Scan for the cell matching the given text and deliver its [x, y] coordinate at center. 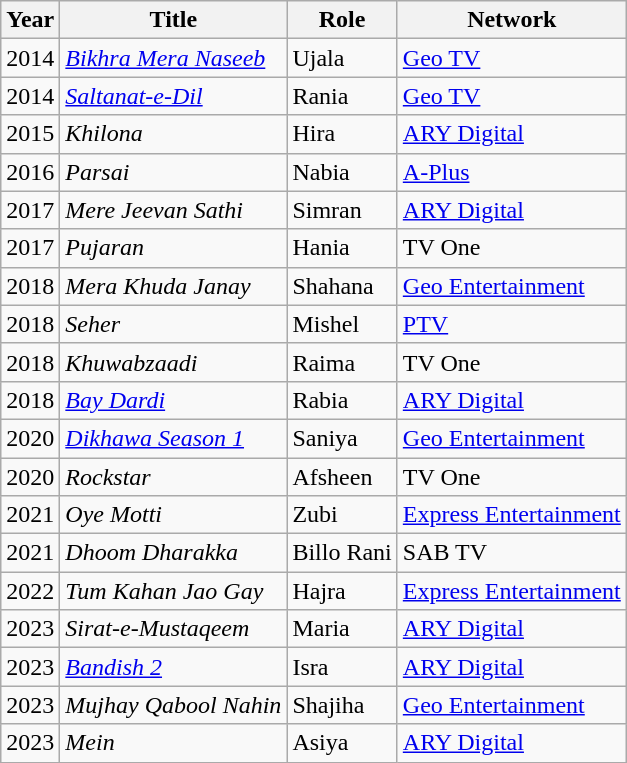
A-Plus [512, 172]
Title [174, 20]
Shajiha [342, 705]
Mera Khuda Janay [174, 286]
Rania [342, 96]
Sirat-e-Mustaqeem [174, 629]
Mere Jeevan Sathi [174, 210]
Role [342, 20]
Nabia [342, 172]
Saltanat-e-Dil [174, 96]
Parsai [174, 172]
Pujaran [174, 248]
Mein [174, 743]
Zubi [342, 515]
Maria [342, 629]
Network [512, 20]
Year [30, 20]
Khuwabzaadi [174, 362]
Hira [342, 134]
Raima [342, 362]
Billo Rani [342, 553]
Rockstar [174, 477]
2016 [30, 172]
Oye Motti [174, 515]
Hania [342, 248]
Khilona [174, 134]
Asiya [342, 743]
2022 [30, 591]
Seher [174, 324]
Dhoom Dharakka [174, 553]
Ujala [342, 58]
2015 [30, 134]
Hajra [342, 591]
Simran [342, 210]
Saniya [342, 438]
Mishel [342, 324]
Bandish 2 [174, 667]
PTV [512, 324]
Tum Kahan Jao Gay [174, 591]
Shahana [342, 286]
Afsheen [342, 477]
Isra [342, 667]
Dikhawa Season 1 [174, 438]
Rabia [342, 400]
Mujhay Qabool Nahin [174, 705]
Bay Dardi [174, 400]
Bikhra Mera Naseeb [174, 58]
SAB TV [512, 553]
